Scan for the cell matching the given text and deliver its (X, Y) coordinate at center. 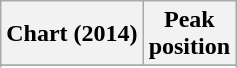
Peakposition (189, 34)
Chart (2014) (72, 34)
